Return (x, y) of the center of cell containing provided text 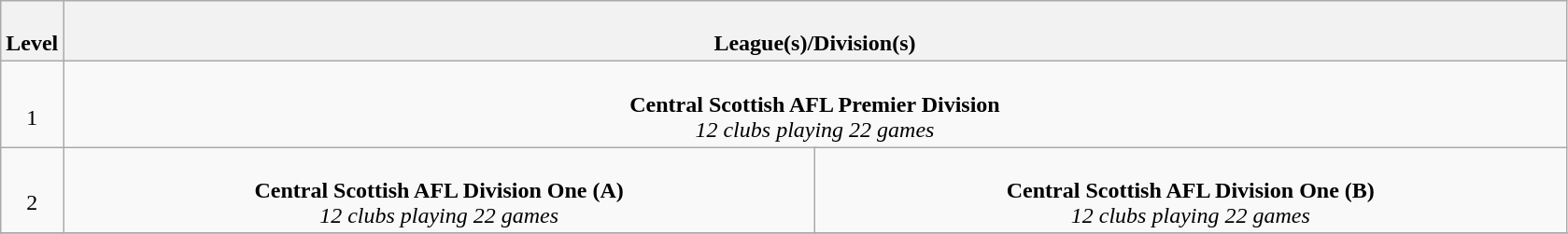
Level (32, 32)
Central Scottish AFL Division One (B) 12 clubs playing 22 games (1190, 190)
1 (32, 104)
League(s)/Division(s) (814, 32)
2 (32, 190)
Central Scottish AFL Division One (A) 12 clubs playing 22 games (439, 190)
Central Scottish AFL Premier Division 12 clubs playing 22 games (814, 104)
